From the cell containing the given text, extract its center point as [X, Y] coordinate. 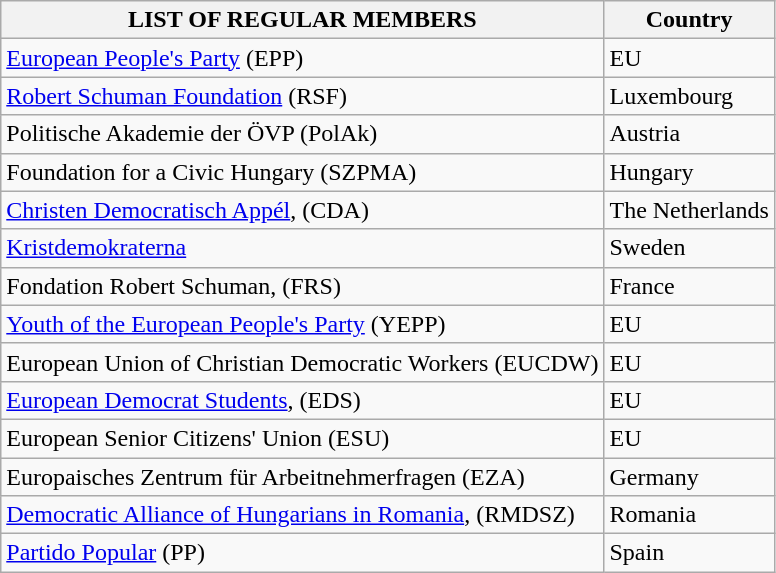
Kristdemokraterna [302, 248]
Partido Popular (PP) [302, 553]
Robert Schuman Foundation (RSF) [302, 96]
Sweden [689, 248]
Christen Democratisch Appél, (CDA) [302, 210]
Europaisches Zentrum für Arbeitnehmerfragen (EZA) [302, 477]
Foundation for a Civic Hungary (SZPMA) [302, 172]
Spain [689, 553]
France [689, 286]
Germany [689, 477]
Country [689, 20]
Politische Akademie der ÖVP (PolAk) [302, 134]
LIST OF REGULAR MEMBERS [302, 20]
Fondation Robert Schuman, (FRS) [302, 286]
The Netherlands [689, 210]
Youth of the European People's Party (YEPP) [302, 324]
Luxembourg [689, 96]
European Union of Christian Democratic Workers (EUCDW) [302, 362]
European People's Party (EPP) [302, 58]
European Senior Citizens' Union (ESU) [302, 438]
Hungary [689, 172]
European Democrat Students, (EDS) [302, 400]
Democratic Alliance of Hungarians in Romania, (RMDSZ) [302, 515]
Austria [689, 134]
Romania [689, 515]
